Determine the [x, y] coordinate at the center of the cell enclosing the given text.  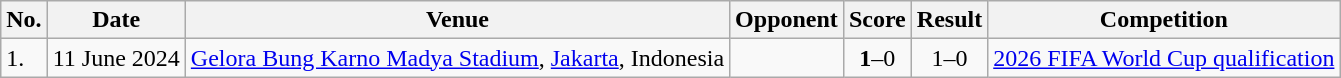
Venue [457, 20]
Competition [1164, 20]
Score [877, 20]
2026 FIFA World Cup qualification [1164, 58]
Date [116, 20]
Opponent [787, 20]
Gelora Bung Karno Madya Stadium, Jakarta, Indonesia [457, 58]
Result [949, 20]
11 June 2024 [116, 58]
1. [24, 58]
No. [24, 20]
